Pinpoint the cell where the given text exists, returning its [X, Y] midpoint coordinate. 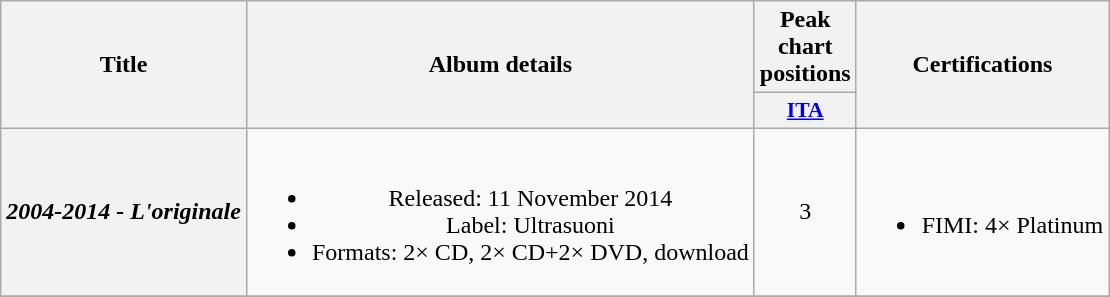
Certifications [982, 65]
ITA [805, 111]
3 [805, 212]
Released: 11 November 2014Label: UltrasuoniFormats: 2× CD, 2× CD+2× DVD, download [500, 212]
Peak chart positions [805, 47]
Title [124, 65]
Album details [500, 65]
2004-2014 - L'originale [124, 212]
FIMI: 4× Platinum [982, 212]
